Locate the cell with the specified text and output its [x, y] center coordinate. 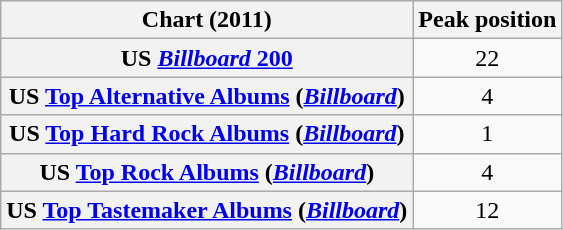
US Top Tastemaker Albums (Billboard) [207, 210]
12 [488, 210]
Chart (2011) [207, 20]
Peak position [488, 20]
1 [488, 134]
US Billboard 200 [207, 58]
US Top Hard Rock Albums (Billboard) [207, 134]
US Top Rock Albums (Billboard) [207, 172]
22 [488, 58]
US Top Alternative Albums (Billboard) [207, 96]
